Provide the [x, y] coordinate of the cell's center where the given text is located.  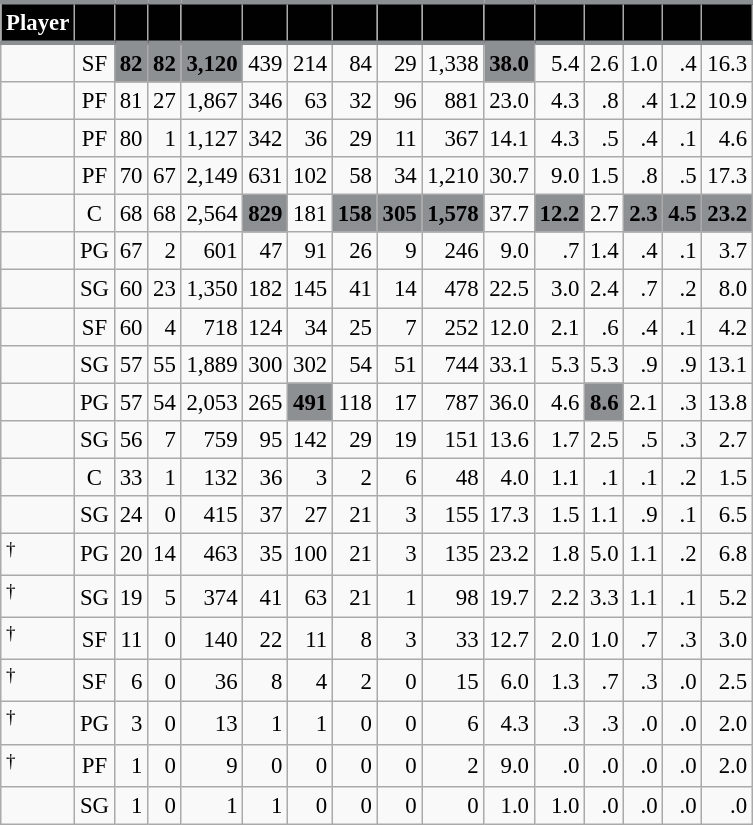
Player [38, 22]
70 [130, 176]
478 [453, 289]
2,149 [212, 176]
5.4 [559, 62]
19.7 [509, 596]
155 [453, 515]
601 [212, 251]
182 [266, 289]
91 [310, 251]
24 [130, 515]
718 [212, 327]
158 [354, 214]
151 [453, 439]
300 [266, 364]
142 [310, 439]
23 [164, 289]
181 [310, 214]
47 [266, 251]
26 [354, 251]
439 [266, 62]
118 [354, 402]
4.5 [682, 214]
.6 [604, 327]
22.5 [509, 289]
6.5 [727, 515]
367 [453, 139]
4.2 [727, 327]
56 [130, 439]
12.2 [559, 214]
744 [453, 364]
100 [310, 554]
305 [400, 214]
5.0 [604, 554]
38.0 [509, 62]
124 [266, 327]
246 [453, 251]
1.3 [559, 681]
3,120 [212, 62]
6.8 [727, 554]
13.1 [727, 364]
1.8 [559, 554]
37 [266, 515]
98 [453, 596]
1,210 [453, 176]
829 [266, 214]
48 [453, 477]
16.3 [727, 62]
463 [212, 554]
2.2 [559, 596]
1.2 [682, 101]
35 [266, 554]
252 [453, 327]
20 [130, 554]
1.7 [559, 439]
631 [266, 176]
36.0 [509, 402]
2,564 [212, 214]
2.6 [604, 62]
33.1 [509, 364]
145 [310, 289]
214 [310, 62]
25 [354, 327]
37.7 [509, 214]
12.0 [509, 327]
342 [266, 139]
51 [400, 364]
1,127 [212, 139]
13.8 [727, 402]
1.4 [604, 251]
1,350 [212, 289]
1,338 [453, 62]
5.2 [727, 596]
8.0 [727, 289]
759 [212, 439]
23.0 [509, 101]
1,578 [453, 214]
17 [400, 402]
95 [266, 439]
12.7 [509, 639]
302 [310, 364]
4.0 [509, 477]
415 [212, 515]
346 [266, 101]
881 [453, 101]
3.7 [727, 251]
102 [310, 176]
1,889 [212, 364]
58 [354, 176]
81 [130, 101]
55 [164, 364]
10.9 [727, 101]
491 [310, 402]
2,053 [212, 402]
8.6 [604, 402]
30.7 [509, 176]
132 [212, 477]
15 [453, 681]
3.3 [604, 596]
96 [400, 101]
5 [164, 596]
6.0 [509, 681]
13.6 [509, 439]
22 [266, 639]
14.1 [509, 139]
2.3 [644, 214]
84 [354, 62]
140 [212, 639]
135 [453, 554]
374 [212, 596]
265 [266, 402]
787 [453, 402]
1,867 [212, 101]
80 [130, 139]
32 [354, 101]
2.4 [604, 289]
13 [212, 723]
